Return the [X, Y] coordinate for the center point of the cell that contains the specified text.  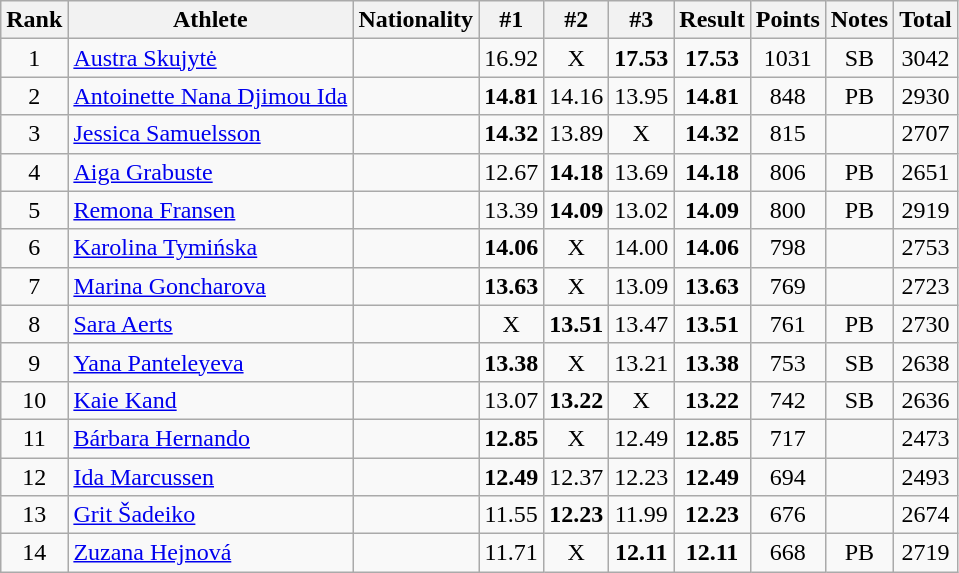
Rank [34, 20]
Athlete [210, 20]
7 [34, 286]
#1 [512, 20]
668 [788, 553]
717 [788, 438]
13.89 [576, 134]
13.47 [642, 324]
13.69 [642, 172]
848 [788, 96]
11.55 [512, 515]
Remona Fransen [210, 210]
2636 [926, 400]
Nationality [416, 20]
2753 [926, 248]
Sara Aerts [210, 324]
2651 [926, 172]
2638 [926, 362]
Aiga Grabuste [210, 172]
Points [788, 20]
2473 [926, 438]
12.37 [576, 477]
2493 [926, 477]
Result [712, 20]
14 [34, 553]
Karolina Tymińska [210, 248]
2930 [926, 96]
815 [788, 134]
Zuzana Hejnová [210, 553]
13.07 [512, 400]
1031 [788, 58]
11.71 [512, 553]
742 [788, 400]
Grit Šadeiko [210, 515]
#2 [576, 20]
3042 [926, 58]
16.92 [512, 58]
13.09 [642, 286]
11 [34, 438]
5 [34, 210]
Kaie Kand [210, 400]
3 [34, 134]
676 [788, 515]
769 [788, 286]
Total [926, 20]
2919 [926, 210]
12 [34, 477]
13.39 [512, 210]
Bárbara Hernando [210, 438]
#3 [642, 20]
12.67 [512, 172]
Antoinette Nana Djimou Ida [210, 96]
806 [788, 172]
2707 [926, 134]
9 [34, 362]
14.16 [576, 96]
Yana Panteleyeva [210, 362]
798 [788, 248]
Jessica Samuelsson [210, 134]
14.00 [642, 248]
2723 [926, 286]
2 [34, 96]
Ida Marcussen [210, 477]
800 [788, 210]
13.02 [642, 210]
11.99 [642, 515]
10 [34, 400]
1 [34, 58]
Austra Skujytė [210, 58]
753 [788, 362]
2730 [926, 324]
761 [788, 324]
13.95 [642, 96]
13 [34, 515]
Marina Goncharova [210, 286]
2719 [926, 553]
Notes [859, 20]
2674 [926, 515]
6 [34, 248]
13.21 [642, 362]
4 [34, 172]
694 [788, 477]
8 [34, 324]
